From the cell containing the given text, extract its center point as (X, Y) coordinate. 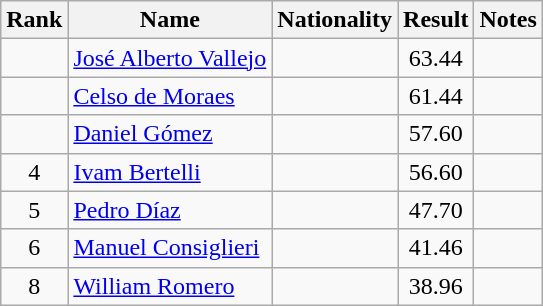
47.70 (436, 210)
4 (34, 172)
Manuel Consiglieri (170, 248)
William Romero (170, 286)
Ivam Bertelli (170, 172)
José Alberto Vallejo (170, 58)
57.60 (436, 134)
6 (34, 248)
56.60 (436, 172)
Notes (508, 20)
Name (170, 20)
Pedro Díaz (170, 210)
5 (34, 210)
Celso de Moraes (170, 96)
41.46 (436, 248)
38.96 (436, 286)
Nationality (335, 20)
Daniel Gómez (170, 134)
63.44 (436, 58)
8 (34, 286)
Result (436, 20)
61.44 (436, 96)
Rank (34, 20)
